Locate the cell with the specified text and output its [x, y] center coordinate. 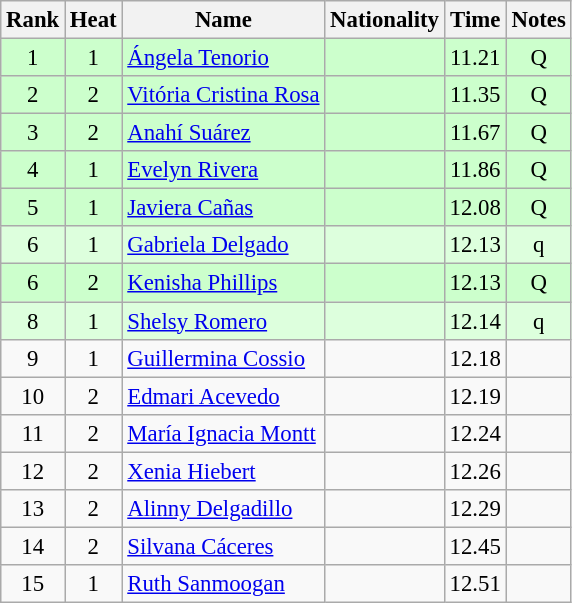
12.19 [475, 396]
12.29 [475, 509]
Heat [94, 20]
12.51 [475, 584]
11 [33, 433]
Name [224, 20]
Ruth Sanmoogan [224, 584]
13 [33, 509]
Alinny Delgadillo [224, 509]
12.14 [475, 321]
11.21 [475, 58]
Ángela Tenorio [224, 58]
Guillermina Cossio [224, 358]
3 [33, 133]
Shelsy Romero [224, 321]
5 [33, 208]
Notes [538, 20]
Silvana Cáceres [224, 546]
11.35 [475, 95]
12 [33, 471]
12.45 [475, 546]
Xenia Hiebert [224, 471]
12.18 [475, 358]
8 [33, 321]
Kenisha Phillips [224, 283]
12.26 [475, 471]
Gabriela Delgado [224, 245]
Rank [33, 20]
11.67 [475, 133]
12.08 [475, 208]
Anahí Suárez [224, 133]
11.86 [475, 170]
14 [33, 546]
9 [33, 358]
15 [33, 584]
Javiera Cañas [224, 208]
Evelyn Rivera [224, 170]
10 [33, 396]
4 [33, 170]
Edmari Acevedo [224, 396]
12.24 [475, 433]
Vitória Cristina Rosa [224, 95]
Time [475, 20]
Nationality [384, 20]
María Ignacia Montt [224, 433]
